Provide the [X, Y] coordinate of the cell's center where the given text is located.  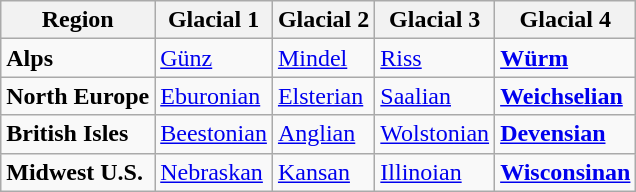
Anglian [323, 134]
Alps [78, 58]
Glacial 2 [323, 20]
Riss [435, 58]
Wisconsinan [566, 172]
Elsterian [323, 96]
Beestonian [214, 134]
Günz [214, 58]
Saalian [435, 96]
Glacial 4 [566, 20]
Kansan [323, 172]
Glacial 1 [214, 20]
Eburonian [214, 96]
Glacial 3 [435, 20]
North Europe [78, 96]
Illinoian [435, 172]
Mindel [323, 58]
Midwest U.S. [78, 172]
Würm [566, 58]
Nebraskan [214, 172]
Wolstonian [435, 134]
British Isles [78, 134]
Region [78, 20]
Weichselian [566, 96]
Devensian [566, 134]
